Provide the [x, y] coordinate of the cell's center where the given text is located.  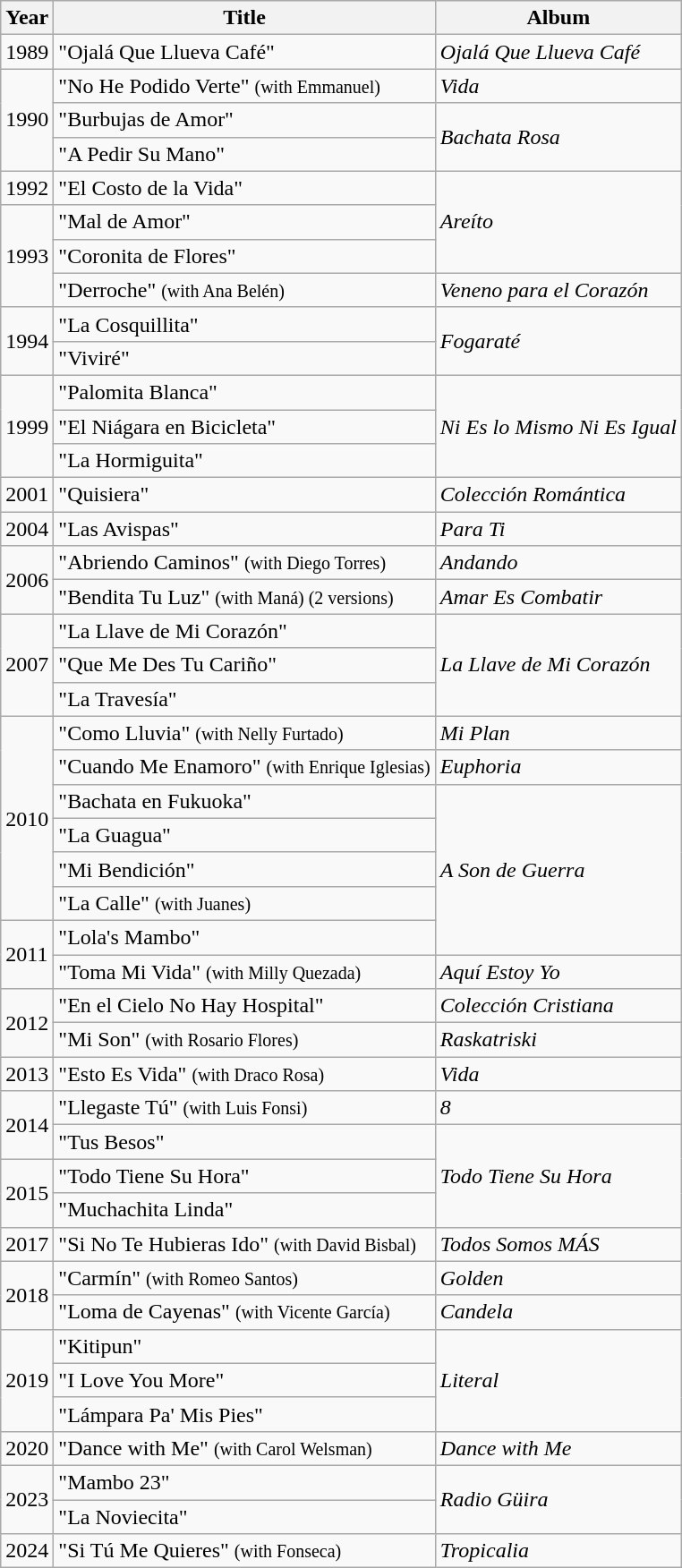
"Dance with Me" (with Carol Welsman) [244, 1448]
Radio Güira [558, 1499]
2020 [27, 1448]
"Si No Te Hubieras Ido" (with David Bisbal) [244, 1244]
2023 [27, 1499]
"Derroche" (with Ana Belén) [244, 290]
Ojalá Que Llueva Café [558, 52]
"La Cosquillita" [244, 324]
La Llave de Mi Corazón [558, 665]
"Lola's Mambo" [244, 937]
Candela [558, 1312]
Dance with Me [558, 1448]
"Si Tú Me Quieres" (with Fonseca) [244, 1551]
2017 [27, 1244]
"Llegaste Tú" (with Luis Fonsi) [244, 1108]
2007 [27, 665]
Tropicalia [558, 1551]
"I Love You More" [244, 1380]
"Todo Tiene Su Hora" [244, 1176]
"Como Lluvia" (with Nelly Furtado) [244, 733]
"Toma Mi Vida" (with Milly Quezada) [244, 971]
2014 [27, 1125]
2018 [27, 1295]
"Mambo 23" [244, 1482]
"Lámpara Pa' Mis Pies" [244, 1414]
Title [244, 18]
"Muchachita Linda" [244, 1210]
1992 [27, 188]
Aquí Estoy Yo [558, 971]
"Las Avispas" [244, 529]
2015 [27, 1193]
"La Noviecita" [244, 1517]
"El Niágara en Bicicleta" [244, 427]
A Son de Guerra [558, 869]
"Kitipun" [244, 1346]
"No He Podido Verte" (with Emmanuel) [244, 86]
"La Guagua" [244, 835]
2006 [27, 580]
"Carmín" (with Romeo Santos) [244, 1278]
Todo Tiene Su Hora [558, 1176]
Colección Romántica [558, 495]
"Coronita de Flores" [244, 256]
2004 [27, 529]
"Loma de Cayenas" (with Vicente García) [244, 1312]
Areíto [558, 222]
2024 [27, 1551]
"La Llave de Mi Corazón" [244, 631]
"La Travesía" [244, 699]
"Esto Es Vida" (with Draco Rosa) [244, 1074]
2019 [27, 1380]
"Burbujas de Amor" [244, 120]
"Mal de Amor" [244, 222]
Amar Es Combatir [558, 597]
Golden [558, 1278]
"Viviré" [244, 358]
"La Hormiguita" [244, 461]
"La Calle" (with Juanes) [244, 903]
Andando [558, 563]
"Cuando Me Enamoro" (with Enrique Iglesias) [244, 767]
"Mi Son" (with Rosario Flores) [244, 1040]
"Quisiera" [244, 495]
"Palomita Blanca" [244, 392]
Literal [558, 1380]
"A Pedir Su Mano" [244, 154]
Euphoria [558, 767]
Mi Plan [558, 733]
2012 [27, 1023]
"Abriendo Caminos" (with Diego Torres) [244, 563]
Para Ti [558, 529]
Todos Somos MÁS [558, 1244]
1990 [27, 120]
2001 [27, 495]
2011 [27, 954]
"Ojalá Que Llueva Café" [244, 52]
1989 [27, 52]
"El Costo de la Vida" [244, 188]
Bachata Rosa [558, 137]
Ni Es lo Mismo Ni Es Igual [558, 426]
"Bachata en Fukuoka" [244, 801]
Veneno para el Corazón [558, 290]
Album [558, 18]
Fogaraté [558, 341]
1999 [27, 426]
2013 [27, 1074]
1993 [27, 256]
Year [27, 18]
"Bendita Tu Luz" (with Maná) (2 versions) [244, 597]
2010 [27, 818]
Colección Cristiana [558, 1006]
"En el Cielo No Hay Hospital" [244, 1006]
Raskatriski [558, 1040]
8 [558, 1108]
"Tus Besos" [244, 1142]
"Que Me Des Tu Cariño" [244, 665]
1994 [27, 341]
"Mi Bendición" [244, 869]
